Provide the (x, y) coordinate of the cell's center where the given text is located.  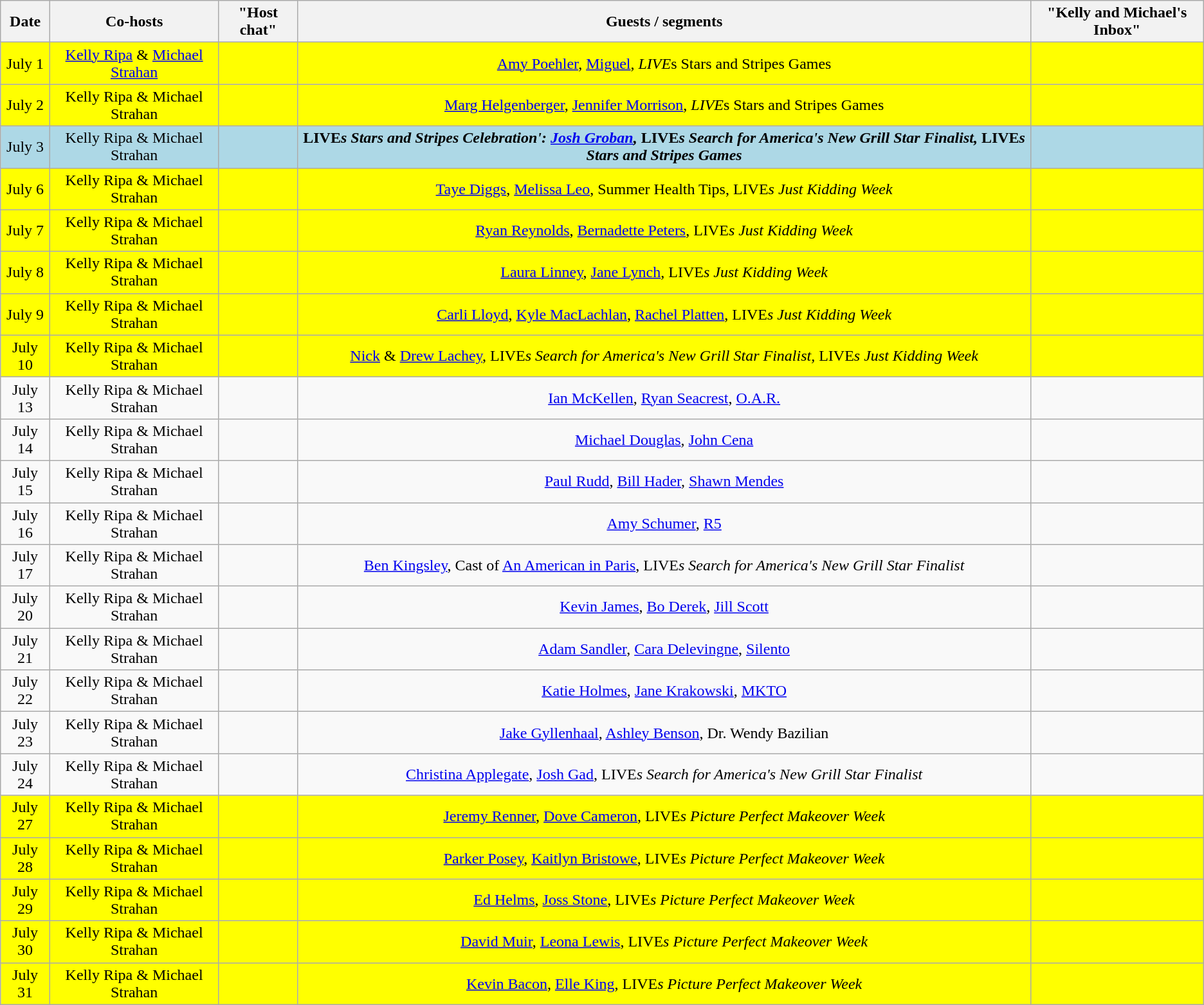
July 9 (26, 314)
Jeremy Renner, Dove Cameron, LIVEs Picture Perfect Makeover Week (664, 817)
July 3 (26, 147)
Ryan Reynolds, Bernadette Peters, LIVEs Just Kidding Week (664, 230)
Nick & Drew Lachey, LIVEs Search for America's New Grill Star Finalist, LIVEs Just Kidding Week (664, 356)
Amy Poehler, Miguel, LIVEs Stars and Stripes Games (664, 63)
July 29 (26, 900)
July 1 (26, 63)
"Kelly and Michael's Inbox" (1117, 22)
July 2 (26, 105)
July 14 (26, 440)
July 6 (26, 189)
Marg Helgenberger, Jennifer Morrison, LIVEs Stars and Stripes Games (664, 105)
LIVEs Stars and Stripes Celebration': Josh Groban, LIVEs Search for America's New Grill Star Finalist, LIVEs Stars and Stripes Games (664, 147)
July 30 (26, 941)
July 20 (26, 607)
Guests / segments (664, 22)
Michael Douglas, John Cena (664, 440)
July 15 (26, 481)
July 22 (26, 691)
Kevin James, Bo Derek, Jill Scott (664, 607)
Paul Rudd, Bill Hader, Shawn Mendes (664, 481)
July 17 (26, 566)
July 27 (26, 817)
Ben Kingsley, Cast of An American in Paris, LIVEs Search for America's New Grill Star Finalist (664, 566)
Ian McKellen, Ryan Seacrest, O.A.R. (664, 397)
July 23 (26, 733)
Adam Sandler, Cara Delevingne, Silento (664, 649)
Kevin Bacon, Elle King, LIVEs Picture Perfect Makeover Week (664, 984)
July 7 (26, 230)
Laura Linney, Jane Lynch, LIVEs Just Kidding Week (664, 273)
July 8 (26, 273)
Katie Holmes, Jane Krakowski, MKTO (664, 691)
Date (26, 22)
Jake Gyllenhaal, Ashley Benson, Dr. Wendy Bazilian (664, 733)
David Muir, Leona Lewis, LIVEs Picture Perfect Makeover Week (664, 941)
Amy Schumer, R5 (664, 523)
July 13 (26, 397)
Christina Applegate, Josh Gad, LIVEs Search for America's New Grill Star Finalist (664, 774)
July 24 (26, 774)
July 31 (26, 984)
Carli Lloyd, Kyle MacLachlan, Rachel Platten, LIVEs Just Kidding Week (664, 314)
Ed Helms, Joss Stone, LIVEs Picture Perfect Makeover Week (664, 900)
Co-hosts (134, 22)
July 21 (26, 649)
July 10 (26, 356)
Taye Diggs, Melissa Leo, Summer Health Tips, LIVEs Just Kidding Week (664, 189)
Parker Posey, Kaitlyn Bristowe, LIVEs Picture Perfect Makeover Week (664, 858)
July 16 (26, 523)
July 28 (26, 858)
"Host chat" (259, 22)
